Search for the cell housing the specified text and yield its (x, y) center coordinate. 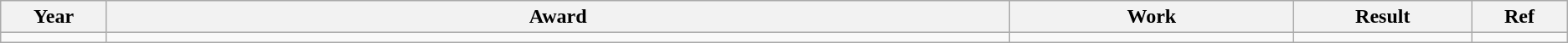
Ref (1519, 17)
Year (54, 17)
Award (558, 17)
Work (1152, 17)
Result (1383, 17)
